Scan for the cell matching the given text and deliver its [x, y] coordinate at center. 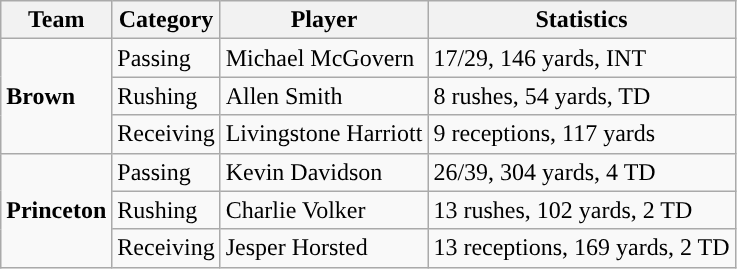
Jesper Horsted [324, 248]
Allen Smith [324, 96]
Michael McGovern [324, 58]
13 rushes, 102 yards, 2 TD [582, 210]
17/29, 146 yards, INT [582, 58]
Charlie Volker [324, 210]
Kevin Davidson [324, 172]
Category [166, 20]
13 receptions, 169 yards, 2 TD [582, 248]
26/39, 304 yards, 4 TD [582, 172]
Livingstone Harriott [324, 134]
9 receptions, 117 yards [582, 134]
Player [324, 20]
Team [56, 20]
Princeton [56, 210]
8 rushes, 54 yards, TD [582, 96]
Statistics [582, 20]
Brown [56, 96]
